Find where the given text appears and provide that cell's center as [X, Y] coordinate. 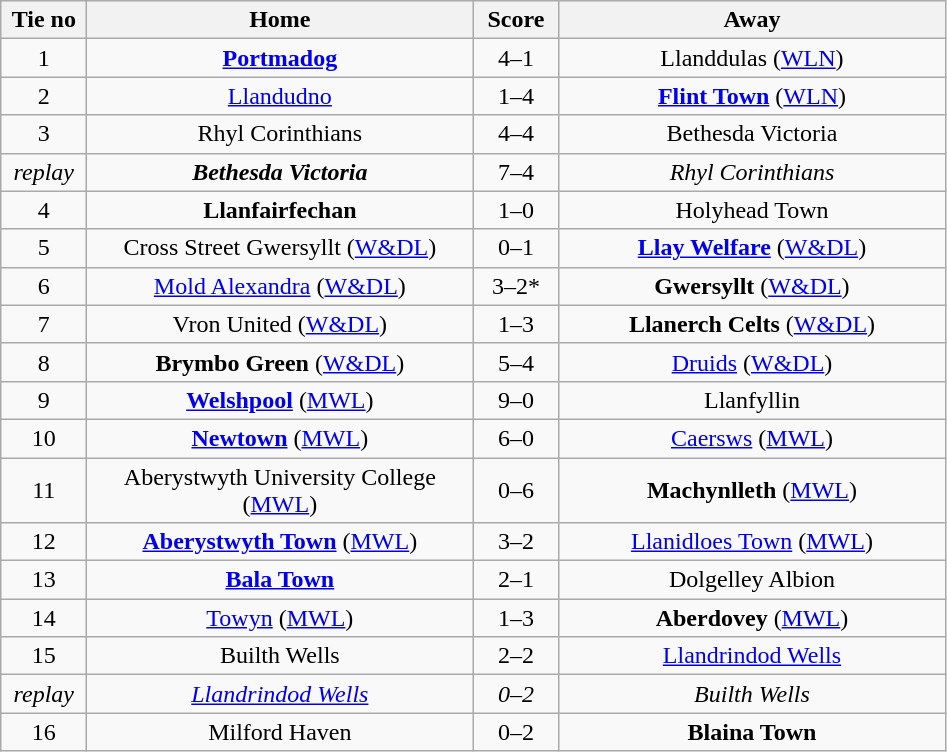
5 [44, 248]
Llanddulas (WLN) [752, 58]
8 [44, 362]
13 [44, 580]
0–6 [516, 490]
6–0 [516, 438]
16 [44, 732]
Aberdovey (MWL) [752, 618]
9 [44, 400]
Llanfyllin [752, 400]
Newtown (MWL) [280, 438]
Vron United (W&DL) [280, 324]
Llanidloes Town (MWL) [752, 542]
Aberystwyth University College (MWL) [280, 490]
Milford Haven [280, 732]
2–1 [516, 580]
2 [44, 96]
Caersws (MWL) [752, 438]
Aberystwyth Town (MWL) [280, 542]
Cross Street Gwersyllt (W&DL) [280, 248]
Away [752, 20]
9–0 [516, 400]
Blaina Town [752, 732]
Score [516, 20]
Dolgelley Albion [752, 580]
Home [280, 20]
4 [44, 210]
Holyhead Town [752, 210]
3–2 [516, 542]
4–1 [516, 58]
6 [44, 286]
5–4 [516, 362]
Machynlleth (MWL) [752, 490]
7 [44, 324]
4–4 [516, 134]
2–2 [516, 656]
Flint Town (WLN) [752, 96]
Llay Welfare (W&DL) [752, 248]
Gwersyllt (W&DL) [752, 286]
1–0 [516, 210]
3 [44, 134]
Welshpool (MWL) [280, 400]
Bala Town [280, 580]
10 [44, 438]
Druids (W&DL) [752, 362]
0–1 [516, 248]
12 [44, 542]
Tie no [44, 20]
Llandudno [280, 96]
Towyn (MWL) [280, 618]
Llanfairfechan [280, 210]
Llanerch Celts (W&DL) [752, 324]
11 [44, 490]
14 [44, 618]
1 [44, 58]
Portmadog [280, 58]
Brymbo Green (W&DL) [280, 362]
3–2* [516, 286]
7–4 [516, 172]
15 [44, 656]
1–4 [516, 96]
Mold Alexandra (W&DL) [280, 286]
